Scan for the cell matching the given text and deliver its [x, y] coordinate at center. 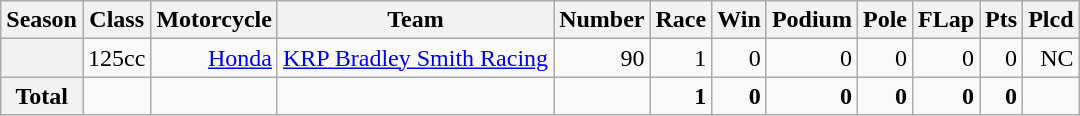
Honda [214, 58]
Team [415, 20]
Pole [884, 20]
Total [42, 96]
Podium [812, 20]
Race [681, 20]
Win [740, 20]
Number [602, 20]
NC [1051, 58]
Season [42, 20]
Motorcycle [214, 20]
FLap [946, 20]
Plcd [1051, 20]
Pts [1002, 20]
125cc [116, 58]
90 [602, 58]
Class [116, 20]
KRP Bradley Smith Racing [415, 58]
